Detect which cell encompasses the target text, then output its [X, Y] center coordinate. 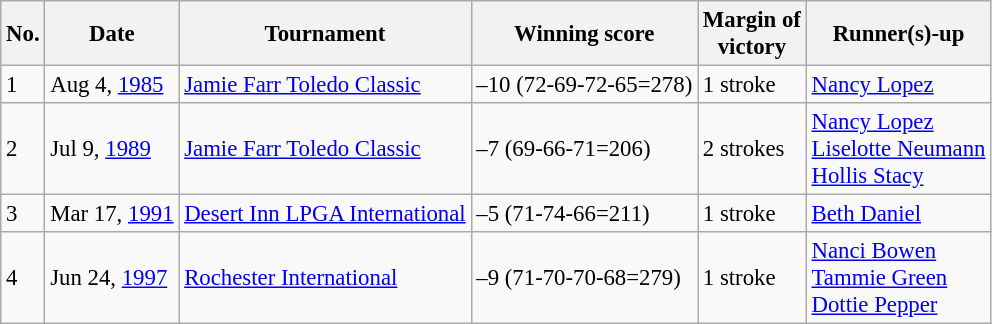
3 [23, 214]
Nancy Lopez [898, 85]
2 [23, 149]
No. [23, 34]
–9 (71-70-70-68=279) [584, 278]
–5 (71-74-66=211) [584, 214]
Nancy Lopez Liselotte Neumann Hollis Stacy [898, 149]
Beth Daniel [898, 214]
Winning score [584, 34]
–10 (72-69-72-65=278) [584, 85]
Margin ofvictory [752, 34]
Tournament [325, 34]
Aug 4, 1985 [112, 85]
Date [112, 34]
1 [23, 85]
Nanci Bowen Tammie Green Dottie Pepper [898, 278]
Rochester International [325, 278]
Jun 24, 1997 [112, 278]
–7 (69-66-71=206) [584, 149]
2 strokes [752, 149]
Desert Inn LPGA International [325, 214]
Runner(s)-up [898, 34]
Mar 17, 1991 [112, 214]
4 [23, 278]
Jul 9, 1989 [112, 149]
